Scan for the cell matching the given text and deliver its [X, Y] coordinate at center. 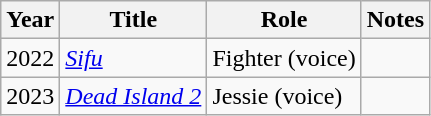
Jessie (voice) [284, 96]
Sifu [134, 58]
Notes [395, 20]
Title [134, 20]
Role [284, 20]
2022 [30, 58]
Dead Island 2 [134, 96]
Year [30, 20]
Fighter (voice) [284, 58]
2023 [30, 96]
